Capture the cell that displays the provided text and extract its (x, y) central coordinate. 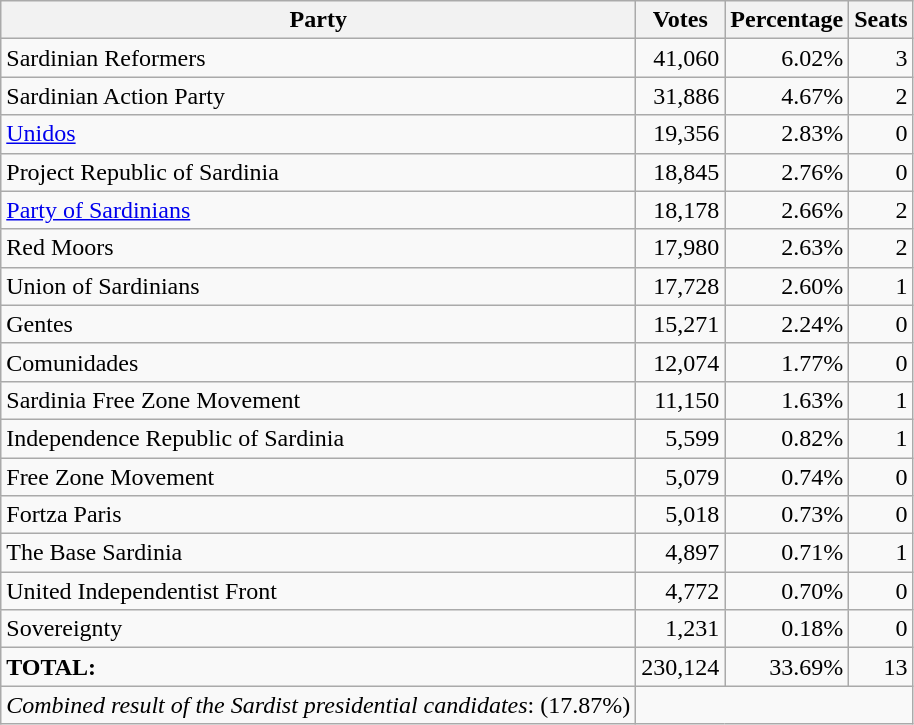
Comunidades (318, 362)
12,074 (680, 362)
18,178 (680, 210)
13 (881, 667)
Votes (680, 20)
2.83% (787, 134)
4,772 (680, 591)
41,060 (680, 58)
Party of Sardinians (318, 210)
United Independentist Front (318, 591)
Red Moors (318, 248)
Seats (881, 20)
2.76% (787, 172)
Sardinian Action Party (318, 96)
Unidos (318, 134)
0.82% (787, 438)
Sovereignty (318, 629)
5,079 (680, 477)
Gentes (318, 324)
2.24% (787, 324)
0.70% (787, 591)
15,271 (680, 324)
19,356 (680, 134)
0.74% (787, 477)
Percentage (787, 20)
18,845 (680, 172)
2.60% (787, 286)
Free Zone Movement (318, 477)
3 (881, 58)
31,886 (680, 96)
33.69% (787, 667)
1.77% (787, 362)
Sardinia Free Zone Movement (318, 400)
0.18% (787, 629)
Combined result of the Sardist presidential candidates: (17.87%) (318, 705)
Project Republic of Sardinia (318, 172)
0.73% (787, 515)
Independence Republic of Sardinia (318, 438)
17,980 (680, 248)
Union of Sardinians (318, 286)
2.66% (787, 210)
5,599 (680, 438)
The Base Sardinia (318, 553)
5,018 (680, 515)
4.67% (787, 96)
0.71% (787, 553)
11,150 (680, 400)
Party (318, 20)
2.63% (787, 248)
230,124 (680, 667)
1,231 (680, 629)
Fortza Paris (318, 515)
17,728 (680, 286)
4,897 (680, 553)
6.02% (787, 58)
1.63% (787, 400)
TOTAL: (318, 667)
Sardinian Reformers (318, 58)
